Return [X, Y] of the center of cell containing provided text 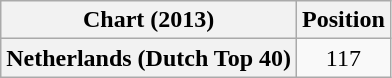
Netherlands (Dutch Top 40) [149, 58]
Chart (2013) [149, 20]
117 [344, 58]
Position [344, 20]
